From the cell containing the given text, extract its center point as [x, y] coordinate. 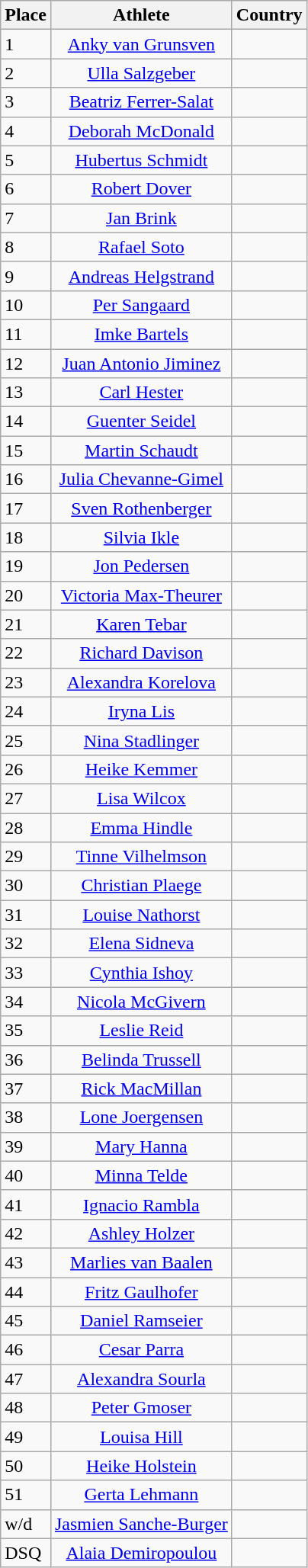
Place [26, 15]
50 [26, 1466]
8 [26, 247]
Country [269, 15]
Elena Sidneva [141, 944]
Hubertus Schmidt [141, 160]
w/d [26, 1524]
Heike Kemmer [141, 769]
11 [26, 334]
40 [26, 1175]
4 [26, 131]
Tinne Vilhelmson [141, 857]
Carl Hester [141, 393]
Per Sangaard [141, 305]
Jasmien Sanche-Burger [141, 1524]
Lisa Wilcox [141, 798]
2 [26, 73]
Imke Bartels [141, 334]
47 [26, 1379]
Louisa Hill [141, 1437]
Sven Rothenberger [141, 508]
Alexandra Korelova [141, 682]
Deborah McDonald [141, 131]
Mary Hanna [141, 1146]
13 [26, 393]
Lone Joergensen [141, 1117]
43 [26, 1262]
42 [26, 1233]
Julia Chevanne-Gimel [141, 479]
Rafael Soto [141, 247]
5 [26, 160]
25 [26, 740]
39 [26, 1146]
Silvia Ikle [141, 537]
Jon Pedersen [141, 566]
18 [26, 537]
44 [26, 1292]
Ulla Salzgeber [141, 73]
35 [26, 1031]
Heike Holstein [141, 1466]
Rick MacMillan [141, 1089]
20 [26, 595]
38 [26, 1117]
Belinda Trussell [141, 1060]
Anky van Grunsven [141, 44]
36 [26, 1060]
22 [26, 653]
33 [26, 973]
10 [26, 305]
Alexandra Sourla [141, 1379]
Cynthia Ishoy [141, 973]
32 [26, 944]
Robert Dover [141, 189]
Ignacio Rambla [141, 1204]
DSQ [26, 1553]
12 [26, 364]
Cesar Parra [141, 1350]
Richard Davison [141, 653]
17 [26, 508]
31 [26, 915]
23 [26, 682]
Iryna Lis [141, 711]
Guenter Seidel [141, 422]
45 [26, 1321]
Juan Antonio Jiminez [141, 364]
28 [26, 827]
Marlies van Baalen [141, 1262]
29 [26, 857]
Minna Telde [141, 1175]
Athlete [141, 15]
Andreas Helgstrand [141, 276]
Christian Plaege [141, 886]
Jan Brink [141, 218]
Beatriz Ferrer-Salat [141, 102]
Alaia Demiropoulou [141, 1553]
Nicola McGivern [141, 1002]
24 [26, 711]
41 [26, 1204]
48 [26, 1408]
Karen Tebar [141, 624]
46 [26, 1350]
26 [26, 769]
37 [26, 1089]
9 [26, 276]
Gerta Lehmann [141, 1495]
Ashley Holzer [141, 1233]
Fritz Gaulhofer [141, 1292]
Daniel Ramseier [141, 1321]
Leslie Reid [141, 1031]
19 [26, 566]
16 [26, 479]
14 [26, 422]
27 [26, 798]
21 [26, 624]
Peter Gmoser [141, 1408]
Emma Hindle [141, 827]
7 [26, 218]
1 [26, 44]
15 [26, 451]
Nina Stadlinger [141, 740]
30 [26, 886]
51 [26, 1495]
Victoria Max-Theurer [141, 595]
6 [26, 189]
3 [26, 102]
34 [26, 1002]
Louise Nathorst [141, 915]
Martin Schaudt [141, 451]
49 [26, 1437]
